Locate the cell with the specified text and output its [X, Y] center coordinate. 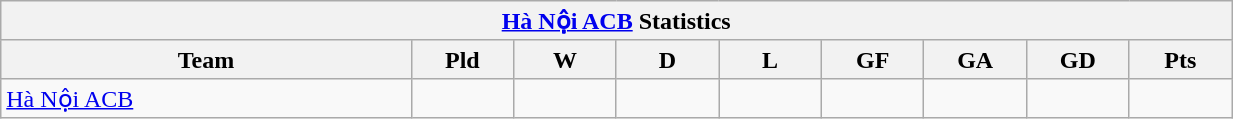
GA [976, 59]
L [770, 59]
Hà Nội ACB Statistics [616, 21]
W [566, 59]
Pld [462, 59]
GD [1078, 59]
GF [872, 59]
Pts [1180, 59]
D [668, 59]
Hà Nội ACB [206, 98]
Team [206, 59]
